Search for the cell housing the specified text and yield its [x, y] center coordinate. 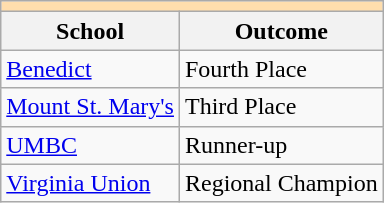
UMBC [90, 145]
Benedict [90, 69]
Fourth Place [281, 69]
Virginia Union [90, 183]
Third Place [281, 107]
Outcome [281, 31]
Regional Champion [281, 183]
Mount St. Mary's [90, 107]
Runner-up [281, 145]
School [90, 31]
